From the cell containing the given text, extract its center point as (X, Y) coordinate. 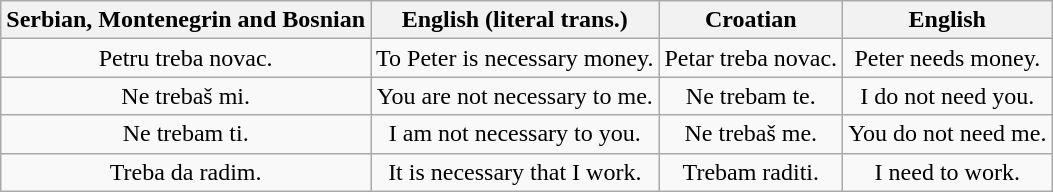
Serbian, Montenegrin and Bosnian (186, 20)
Ne trebam ti. (186, 134)
Ne trebaš me. (751, 134)
I do not need you. (948, 96)
Petar treba novac. (751, 58)
Petru treba novac. (186, 58)
English (948, 20)
It is necessary that I work. (515, 172)
Ne trebaš mi. (186, 96)
Peter needs money. (948, 58)
To Peter is necessary money. (515, 58)
Treba da radim. (186, 172)
Ne trebam te. (751, 96)
Trebam raditi. (751, 172)
You do not need me. (948, 134)
Croatian (751, 20)
I need to work. (948, 172)
You are not necessary to me. (515, 96)
English (literal trans.) (515, 20)
I am not necessary to you. (515, 134)
